From the cell containing the given text, extract its center point as (X, Y) coordinate. 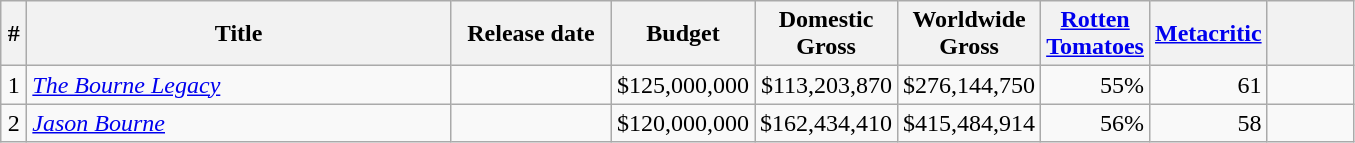
$162,434,410 (826, 123)
Release date (530, 34)
$415,484,914 (970, 123)
56% (1096, 123)
# (14, 34)
$113,203,870 (826, 85)
$276,144,750 (970, 85)
$120,000,000 (682, 123)
2 (14, 123)
Domestic Gross (826, 34)
The Bourne Legacy (239, 85)
Metacritic (1208, 34)
Title (239, 34)
58 (1208, 123)
Jason Bourne (239, 123)
61 (1208, 85)
Worldwide Gross (970, 34)
1 (14, 85)
$125,000,000 (682, 85)
Budget (682, 34)
55% (1096, 85)
Rotten Tomatoes (1096, 34)
